Find where the given text appears and provide that cell's center as (X, Y) coordinate. 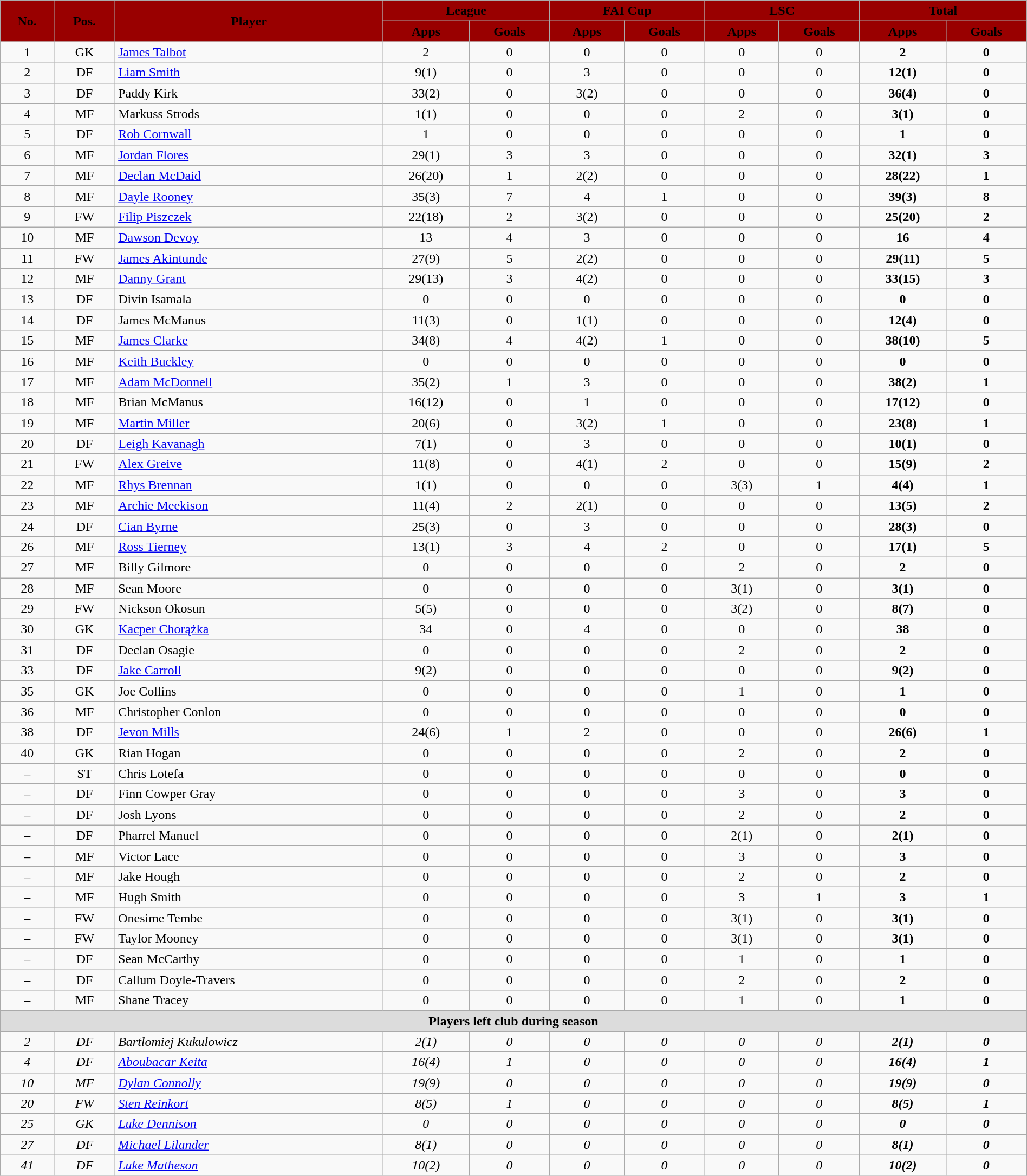
Pos. (84, 21)
30 (27, 629)
11(4) (426, 505)
Alex Greive (249, 464)
11(8) (426, 464)
12(1) (903, 73)
3(3) (742, 485)
29(11) (903, 258)
Sten Reinkort (249, 1103)
Kacper Chorążka (249, 629)
Michael Lilander (249, 1145)
Filip Piszczek (249, 217)
Jake Hough (249, 876)
LSC (782, 11)
Danny Grant (249, 279)
James Talbot (249, 52)
5(5) (426, 609)
Taylor Mooney (249, 939)
Onesime Tembe (249, 918)
Martin Miller (249, 423)
James McManus (249, 320)
34 (426, 629)
Pharrel Manuel (249, 835)
17(12) (903, 402)
22(18) (426, 217)
Jake Carroll (249, 671)
Hugh Smith (249, 897)
11(3) (426, 320)
34(8) (426, 341)
8(7) (903, 609)
Christopher Conlon (249, 712)
Sean Moore (249, 588)
12 (27, 279)
Declan McDaid (249, 176)
35 (27, 691)
25(20) (903, 217)
No. (27, 21)
33(15) (903, 279)
6 (27, 155)
Total (944, 11)
Aboubacar Keita (249, 1062)
Keith Buckley (249, 361)
36 (27, 712)
4(1) (587, 464)
18 (27, 402)
25 (27, 1124)
28(3) (903, 526)
29(1) (426, 155)
Players left club during season (513, 1021)
21 (27, 464)
Archie Meekison (249, 505)
10(1) (903, 444)
Jevon Mills (249, 732)
James Clarke (249, 341)
Rian Hogan (249, 753)
Cian Byrne (249, 526)
ST (84, 774)
26(6) (903, 732)
Dawson Devoy (249, 237)
League (466, 11)
Nickson Okosun (249, 609)
24(6) (426, 732)
32(1) (903, 155)
28 (27, 588)
Jordan Flores (249, 155)
Paddy Kirk (249, 93)
17 (27, 382)
28(22) (903, 176)
Finn Cowper Gray (249, 794)
27(9) (426, 258)
13(5) (903, 505)
Shane Tracey (249, 1000)
Adam McDonnell (249, 382)
15 (27, 341)
James Akintunde (249, 258)
Rob Cornwall (249, 134)
23 (27, 505)
29(13) (426, 279)
24 (27, 526)
26 (27, 547)
31 (27, 650)
Brian McManus (249, 402)
15(9) (903, 464)
FAI Cup (627, 11)
20(6) (426, 423)
19 (27, 423)
7(1) (426, 444)
Callum Doyle-Travers (249, 980)
Chris Lotefa (249, 774)
Rhys Brennan (249, 485)
16(12) (426, 402)
Sean McCarthy (249, 959)
14 (27, 320)
29 (27, 609)
12(4) (903, 320)
41 (27, 1165)
38(2) (903, 382)
Joe Collins (249, 691)
Luke Matheson (249, 1165)
33 (27, 671)
Luke Dennison (249, 1124)
36(4) (903, 93)
Billy Gilmore (249, 567)
Leigh Kavanagh (249, 444)
Ross Tierney (249, 547)
Josh Lyons (249, 815)
17(1) (903, 547)
9(1) (426, 73)
Divin Isamala (249, 300)
40 (27, 753)
Declan Osagie (249, 650)
22 (27, 485)
25(3) (426, 526)
4(4) (903, 485)
13(1) (426, 547)
26(20) (426, 176)
11 (27, 258)
Dylan Connolly (249, 1083)
Dayle Rooney (249, 196)
Markuss Strods (249, 114)
23(8) (903, 423)
38(10) (903, 341)
39(3) (903, 196)
Victor Lace (249, 856)
35(3) (426, 196)
33(2) (426, 93)
Liam Smith (249, 73)
Player (249, 21)
Bartlomiej Kukulowicz (249, 1042)
35(2) (426, 382)
9 (27, 217)
